Return the (x, y) coordinate for the center point of the cell that contains the specified text.  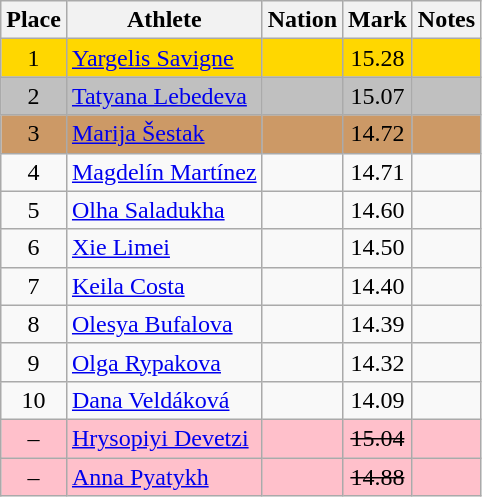
Olesya Bufalova (164, 324)
14.72 (378, 134)
Place (34, 20)
14.09 (378, 400)
Athlete (164, 20)
8 (34, 324)
Hrysopiyi Devetzi (164, 438)
2 (34, 96)
Nation (302, 20)
Olha Saladukha (164, 210)
4 (34, 172)
9 (34, 362)
14.60 (378, 210)
14.50 (378, 248)
15.28 (378, 58)
Tatyana Lebedeva (164, 96)
Anna Pyatykh (164, 477)
15.04 (378, 438)
14.32 (378, 362)
15.07 (378, 96)
5 (34, 210)
1 (34, 58)
Yargelis Savigne (164, 58)
Marija Šestak (164, 134)
14.71 (378, 172)
Keila Costa (164, 286)
6 (34, 248)
7 (34, 286)
Magdelín Martínez (164, 172)
10 (34, 400)
Xie Limei (164, 248)
Dana Veldáková (164, 400)
14.39 (378, 324)
Mark (378, 20)
Olga Rypakova (164, 362)
14.40 (378, 286)
14.88 (378, 477)
Notes (446, 20)
3 (34, 134)
